Extract the [x, y] coordinate from the center of the cell holding the provided text.  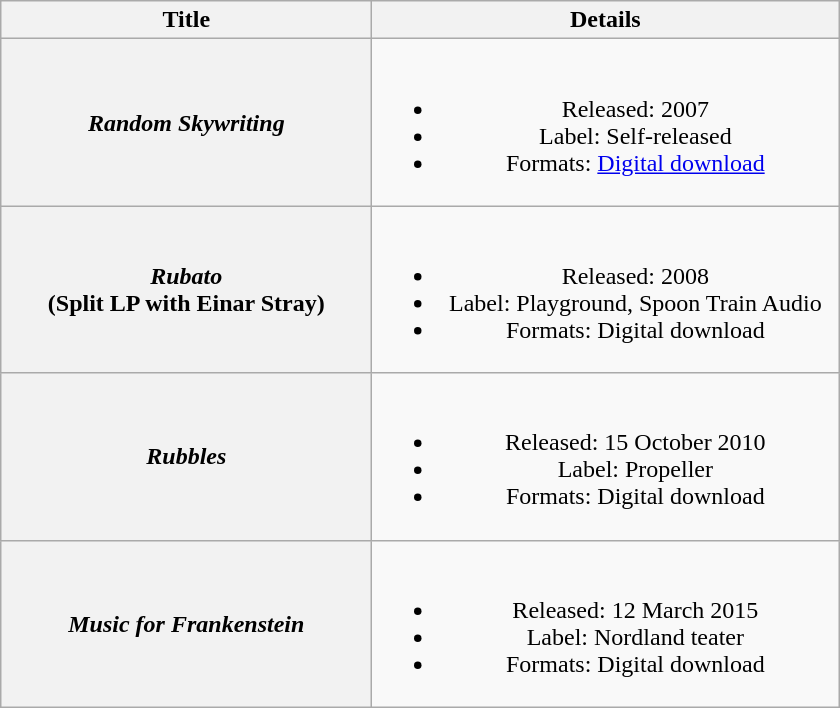
Title [186, 20]
Rubbles [186, 456]
Details [606, 20]
Released: 15 October 2010Label: PropellerFormats: Digital download [606, 456]
Released: 2007Label: Self-releasedFormats: Digital download [606, 122]
Random Skywriting [186, 122]
Music for Frankenstein [186, 624]
Released: 12 March 2015Label: Nordland teaterFormats: Digital download [606, 624]
Released: 2008Label: Playground, Spoon Train AudioFormats: Digital download [606, 290]
Rubato(Split LP with Einar Stray) [186, 290]
